Output the (X, Y) coordinate of the center of the cell containing the given text.  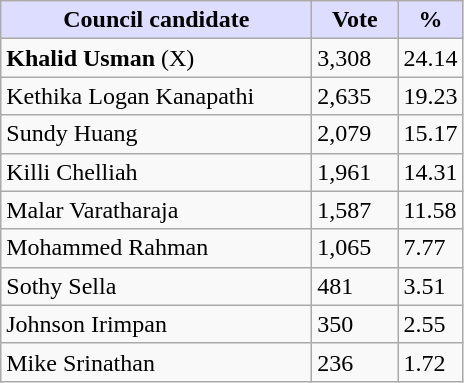
3,308 (355, 58)
236 (355, 362)
481 (355, 286)
Malar Varatharaja (156, 210)
24.14 (430, 58)
350 (355, 324)
% (430, 20)
Council candidate (156, 20)
Mohammed Rahman (156, 248)
14.31 (430, 172)
Sothy Sella (156, 286)
Kethika Logan Kanapathi (156, 96)
Khalid Usman (X) (156, 58)
3.51 (430, 286)
Johnson Irimpan (156, 324)
1,587 (355, 210)
1,065 (355, 248)
Vote (355, 20)
7.77 (430, 248)
Killi Chelliah (156, 172)
1.72 (430, 362)
19.23 (430, 96)
11.58 (430, 210)
Mike Srinathan (156, 362)
15.17 (430, 134)
Sundy Huang (156, 134)
1,961 (355, 172)
2,079 (355, 134)
2.55 (430, 324)
2,635 (355, 96)
